Return [x, y] of the center of cell containing provided text 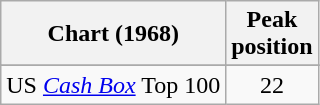
US Cash Box Top 100 [114, 85]
Peakposition [272, 34]
Chart (1968) [114, 34]
22 [272, 85]
